Search for the cell housing the specified text and yield its (x, y) center coordinate. 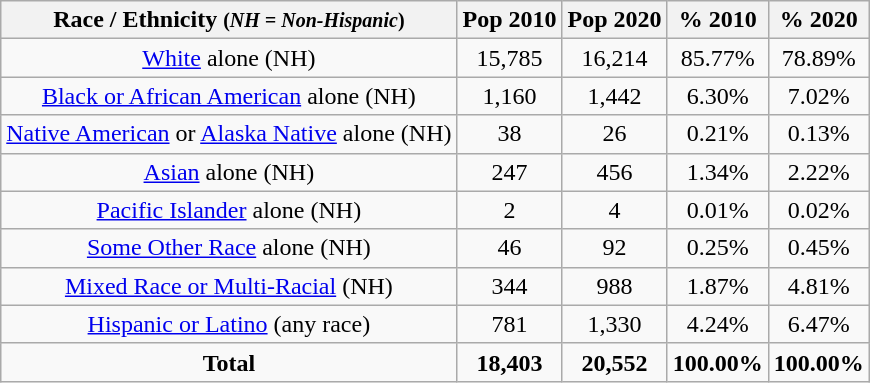
1.34% (718, 172)
0.13% (818, 134)
1,160 (510, 96)
7.02% (818, 96)
46 (510, 248)
Mixed Race or Multi-Racial (NH) (229, 286)
1.87% (718, 286)
6.30% (718, 96)
Asian alone (NH) (229, 172)
0.02% (818, 210)
16,214 (614, 58)
2.22% (818, 172)
Pop 2020 (614, 20)
247 (510, 172)
% 2020 (818, 20)
6.47% (818, 324)
78.89% (818, 58)
0.01% (718, 210)
344 (510, 286)
Native American or Alaska Native alone (NH) (229, 134)
456 (614, 172)
20,552 (614, 362)
White alone (NH) (229, 58)
Total (229, 362)
Some Other Race alone (NH) (229, 248)
0.25% (718, 248)
0.45% (818, 248)
1,330 (614, 324)
92 (614, 248)
26 (614, 134)
18,403 (510, 362)
38 (510, 134)
0.21% (718, 134)
781 (510, 324)
2 (510, 210)
1,442 (614, 96)
% 2010 (718, 20)
Hispanic or Latino (any race) (229, 324)
4.81% (818, 286)
4 (614, 210)
15,785 (510, 58)
85.77% (718, 58)
Pop 2010 (510, 20)
4.24% (718, 324)
Black or African American alone (NH) (229, 96)
988 (614, 286)
Pacific Islander alone (NH) (229, 210)
Race / Ethnicity (NH = Non-Hispanic) (229, 20)
